Scan for the cell matching the given text and deliver its (x, y) coordinate at center. 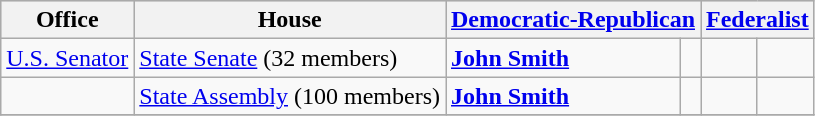
Federalist (758, 20)
U.S. Senator (68, 58)
House (290, 20)
Office (68, 20)
State Assembly (100 members) (290, 96)
Democratic-Republican (574, 20)
State Senate (32 members) (290, 58)
